Pinpoint the cell where the given text exists, returning its [X, Y] midpoint coordinate. 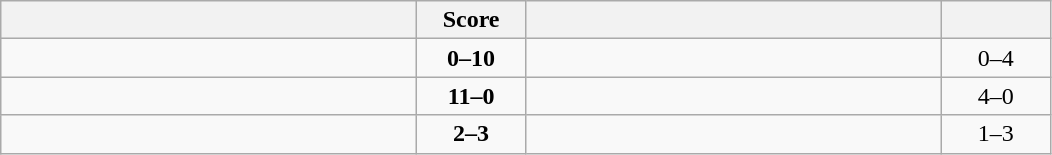
11–0 [472, 96]
Score [472, 20]
0–4 [996, 58]
2–3 [472, 134]
0–10 [472, 58]
4–0 [996, 96]
1–3 [996, 134]
